Capture the cell that displays the provided text and extract its (X, Y) central coordinate. 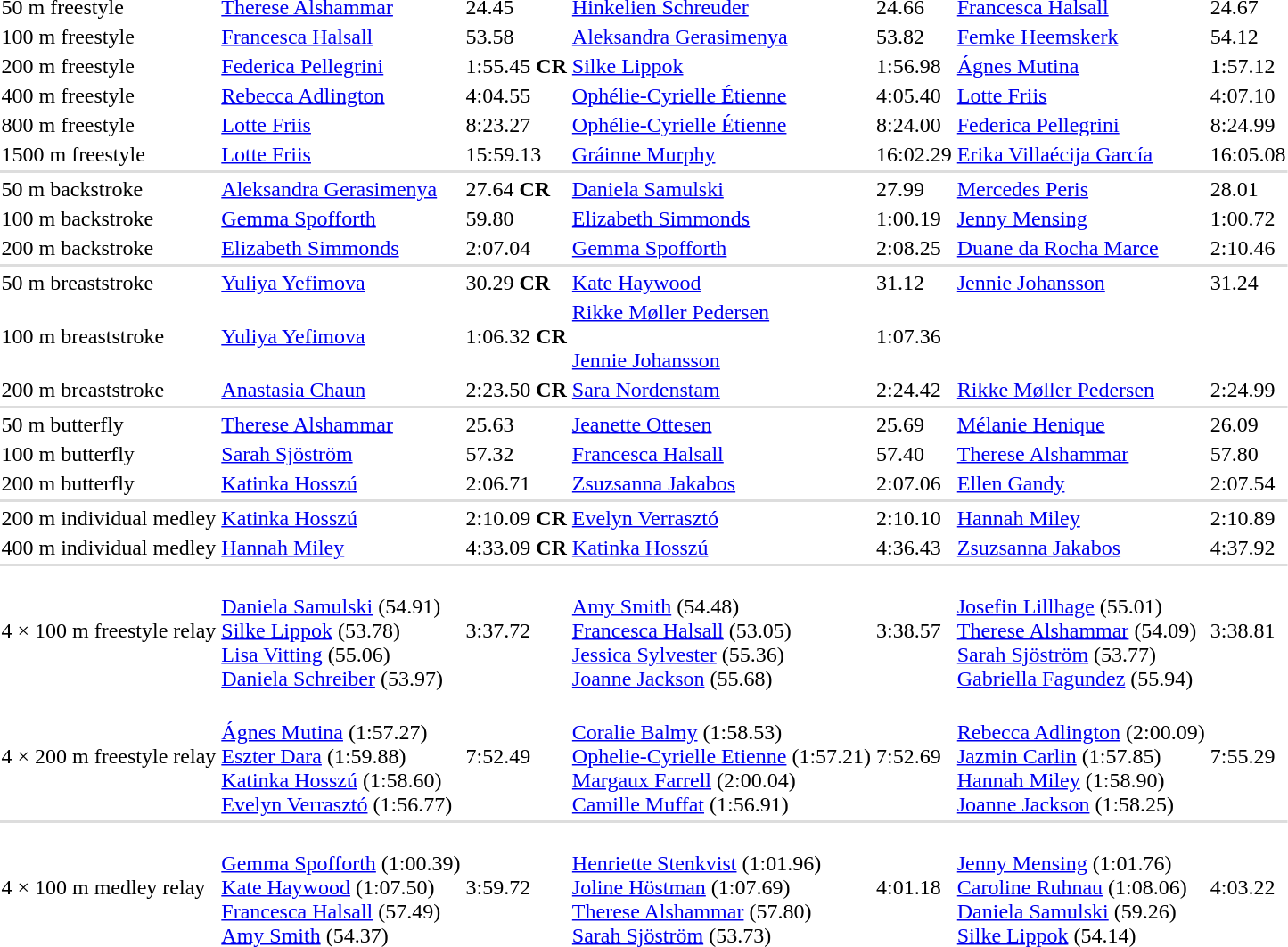
Jeanette Ottesen (721, 424)
4:04.55 (516, 95)
Evelyn Verrasztó (721, 518)
Jennie Johansson (1080, 283)
25.63 (516, 424)
28.01 (1248, 189)
31.12 (915, 283)
2:06.71 (516, 483)
Ágnes Mutina (1:57.27)Eszter Dara (1:59.88)Katinka Hosszú (1:58.60)Evelyn Verrasztó (1:56.77) (340, 756)
2:07.06 (915, 483)
2:24.99 (1248, 390)
25.69 (915, 424)
16:05.08 (1248, 154)
2:07.54 (1248, 483)
2:10.09 CR (516, 518)
2:10.89 (1248, 518)
4:05.40 (915, 95)
50 m butterfly (109, 424)
50 m backstroke (109, 189)
8:23.27 (516, 125)
1:06.32 CR (516, 336)
50 m breaststroke (109, 283)
Rebecca Adlington (340, 95)
Jenny Mensing (1080, 218)
8:24.00 (915, 125)
1:00.72 (1248, 218)
3:38.81 (1248, 630)
54.12 (1248, 37)
1:57.12 (1248, 66)
Kate Haywood (721, 283)
Erika Villaécija García (1080, 154)
27.64 CR (516, 189)
100 m freestyle (109, 37)
57.80 (1248, 454)
15:59.13 (516, 154)
Ágnes Mutina (1080, 66)
3:37.72 (516, 630)
800 m freestyle (109, 125)
Mélanie Henique (1080, 424)
53.82 (915, 37)
57.32 (516, 454)
Rikke Møller PedersenJennie Johansson (721, 336)
4:07.10 (1248, 95)
Josefin Lillhage (55.01)Therese Alshammar (54.09)Sarah Sjöström (53.77)Gabriella Fagundez (55.94) (1080, 630)
400 m freestyle (109, 95)
200 m individual medley (109, 518)
100 m backstroke (109, 218)
8:24.99 (1248, 125)
53.58 (516, 37)
7:55.29 (1248, 756)
4:37.92 (1248, 548)
1:00.19 (915, 218)
30.29 CR (516, 283)
Daniela Samulski (721, 189)
1:55.45 CR (516, 66)
Anastasia Chaun (340, 390)
Silke Lippok (721, 66)
4 × 100 m freestyle relay (109, 630)
7:52.49 (516, 756)
200 m backstroke (109, 248)
200 m breaststroke (109, 390)
Femke Heemskerk (1080, 37)
Sarah Sjöström (340, 454)
16:02.29 (915, 154)
2:24.42 (915, 390)
Daniela Samulski (54.91)Silke Lippok (53.78)Lisa Vitting (55.06)Daniela Schreiber (53.97) (340, 630)
Duane da Rocha Marce (1080, 248)
31.24 (1248, 283)
Sara Nordenstam (721, 390)
2:10.10 (915, 518)
3:38.57 (915, 630)
59.80 (516, 218)
Ellen Gandy (1080, 483)
200 m freestyle (109, 66)
100 m butterfly (109, 454)
4:36.43 (915, 548)
Coralie Balmy (1:58.53)Ophelie-Cyrielle Etienne (1:57.21)Margaux Farrell (2:00.04)Camille Muffat (1:56.91) (721, 756)
Rikke Møller Pedersen (1080, 390)
100 m breaststroke (109, 336)
200 m butterfly (109, 483)
27.99 (915, 189)
2:10.46 (1248, 248)
1:56.98 (915, 66)
1:07.36 (915, 336)
7:52.69 (915, 756)
400 m individual medley (109, 548)
Gráinne Murphy (721, 154)
1500 m freestyle (109, 154)
2:07.04 (516, 248)
Mercedes Peris (1080, 189)
Amy Smith (54.48)Francesca Halsall (53.05)Jessica Sylvester (55.36)Joanne Jackson (55.68) (721, 630)
57.40 (915, 454)
2:23.50 CR (516, 390)
Rebecca Adlington (2:00.09)Jazmin Carlin (1:57.85)Hannah Miley (1:58.90)Joanne Jackson (1:58.25) (1080, 756)
4 × 200 m freestyle relay (109, 756)
4:33.09 CR (516, 548)
2:08.25 (915, 248)
26.09 (1248, 424)
